For the text-containing cell, return its midpoint in (x, y) coordinate format. 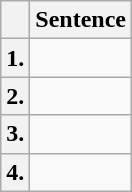
2. (16, 96)
4. (16, 172)
1. (16, 58)
Sentence (81, 20)
3. (16, 134)
